Determine the [x, y] coordinate at the center of the cell enclosing the given text.  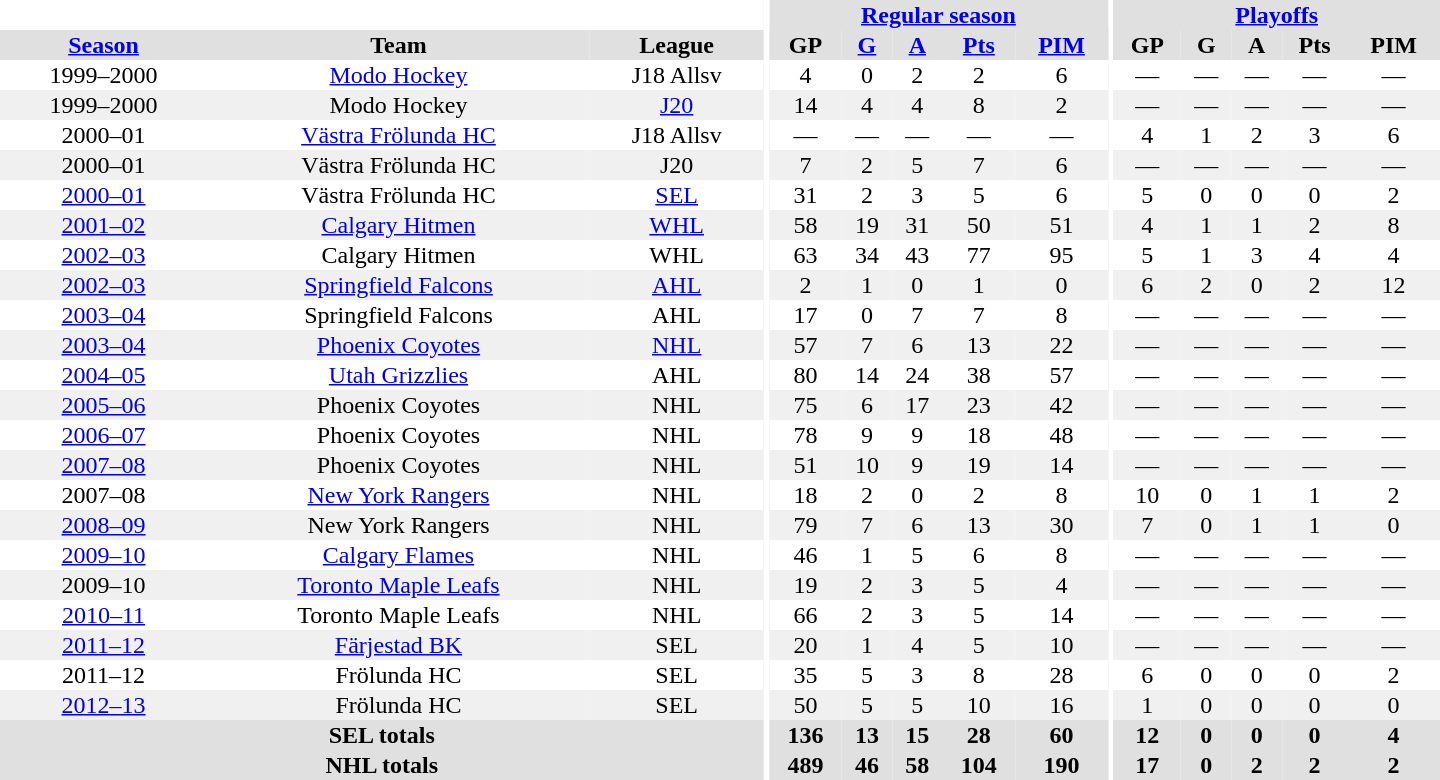
136 [806, 735]
66 [806, 615]
League [677, 45]
63 [806, 255]
Färjestad BK [398, 645]
16 [1062, 705]
35 [806, 675]
60 [1062, 735]
2008–09 [104, 525]
48 [1062, 435]
80 [806, 375]
2001–02 [104, 225]
78 [806, 435]
2010–11 [104, 615]
104 [978, 765]
42 [1062, 405]
Season [104, 45]
24 [917, 375]
43 [917, 255]
15 [917, 735]
38 [978, 375]
20 [806, 645]
Calgary Flames [398, 555]
NHL totals [382, 765]
Playoffs [1276, 15]
2005–06 [104, 405]
2006–07 [104, 435]
95 [1062, 255]
30 [1062, 525]
79 [806, 525]
77 [978, 255]
34 [867, 255]
SEL totals [382, 735]
22 [1062, 345]
23 [978, 405]
Team [398, 45]
75 [806, 405]
Utah Grizzlies [398, 375]
489 [806, 765]
Regular season [938, 15]
2004–05 [104, 375]
190 [1062, 765]
2012–13 [104, 705]
